Return the [x, y] coordinate for the center point of the cell that contains the specified text.  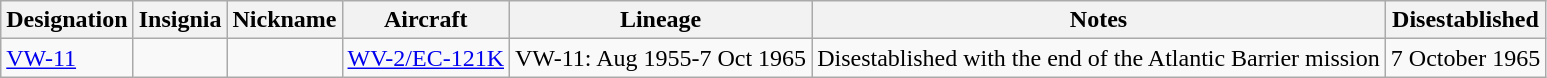
VW-11 [67, 58]
Disestablished with the end of the Atlantic Barrier mission [1099, 58]
Aircraft [426, 20]
Disestablished [1465, 20]
Designation [67, 20]
Lineage [661, 20]
Nickname [284, 20]
Notes [1099, 20]
WV-2/EC-121K [426, 58]
VW-11: Aug 1955-7 Oct 1965 [661, 58]
Insignia [180, 20]
7 October 1965 [1465, 58]
